Capture the cell that displays the provided text and extract its [X, Y] central coordinate. 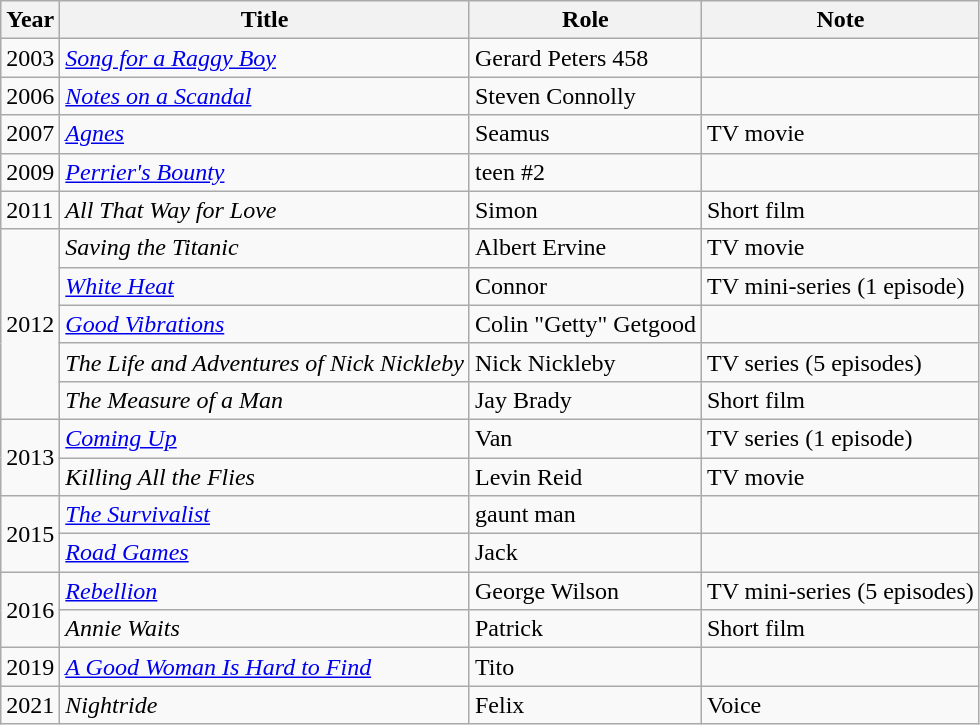
Road Games [265, 553]
The Survivalist [265, 515]
Role [585, 20]
Nightride [265, 705]
Agnes [265, 134]
The Measure of a Man [265, 400]
2007 [30, 134]
Felix [585, 705]
Song for a Raggy Boy [265, 58]
TV series (1 episode) [840, 438]
2011 [30, 210]
teen #2 [585, 172]
2013 [30, 457]
Saving the Titanic [265, 248]
White Heat [265, 286]
All That Way for Love [265, 210]
Title [265, 20]
Tito [585, 667]
Jay Brady [585, 400]
TV mini-series (5 episodes) [840, 591]
George Wilson [585, 591]
Note [840, 20]
The Life and Adventures of Nick Nickleby [265, 362]
2012 [30, 324]
Perrier's Bounty [265, 172]
Gerard Peters 458 [585, 58]
Annie Waits [265, 629]
Jack [585, 553]
Killing All the Flies [265, 477]
Colin "Getty" Getgood [585, 324]
2019 [30, 667]
TV series (5 episodes) [840, 362]
Nick Nickleby [585, 362]
2009 [30, 172]
Good Vibrations [265, 324]
Year [30, 20]
A Good Woman Is Hard to Find [265, 667]
Simon [585, 210]
Connor [585, 286]
Patrick [585, 629]
gaunt man [585, 515]
2006 [30, 96]
Coming Up [265, 438]
Van [585, 438]
Levin Reid [585, 477]
2015 [30, 534]
Seamus [585, 134]
Notes on a Scandal [265, 96]
2003 [30, 58]
2021 [30, 705]
TV mini-series (1 episode) [840, 286]
Rebellion [265, 591]
2016 [30, 610]
Voice [840, 705]
Albert Ervine [585, 248]
Steven Connolly [585, 96]
